Identify which cell holds the provided text, then report its (X, Y) central coordinate. 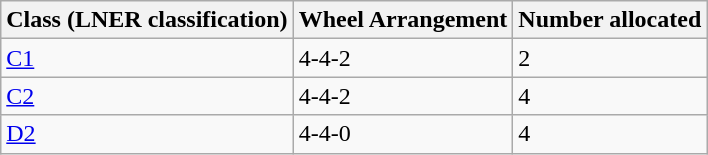
C1 (147, 58)
Class (LNER classification) (147, 20)
C2 (147, 96)
4-4-0 (403, 134)
2 (610, 58)
Wheel Arrangement (403, 20)
D2 (147, 134)
Number allocated (610, 20)
